Pinpoint the cell where the given text exists, returning its (x, y) midpoint coordinate. 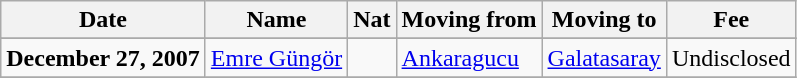
Ankaragucu (469, 58)
Moving from (469, 20)
Galatasaray (604, 58)
Undisclosed (731, 58)
Name (276, 20)
Nat (372, 20)
Date (104, 20)
Emre Güngör (276, 58)
December 27, 2007 (104, 58)
Moving to (604, 20)
Fee (731, 20)
